Provide the [x, y] coordinate of the cell's center where the given text is located.  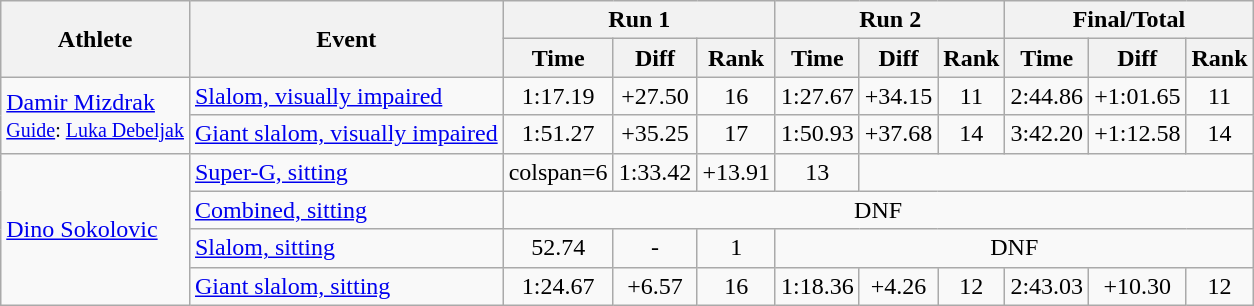
+27.50 [655, 96]
1:17.19 [558, 96]
2:43.03 [1047, 286]
colspan=6 [558, 172]
1:50.93 [817, 134]
Giant slalom, visually impaired [346, 134]
3:42.20 [1047, 134]
2:44.86 [1047, 96]
+34.15 [898, 96]
Damir MizdrakGuide: Luka Debeljak [96, 115]
+1:01.65 [1138, 96]
Event [346, 39]
1:33.42 [655, 172]
Run 1 [639, 20]
+6.57 [655, 286]
1:24.67 [558, 286]
Slalom, sitting [346, 248]
17 [736, 134]
52.74 [558, 248]
Final/Total [1129, 20]
1:27.67 [817, 96]
- [655, 248]
+4.26 [898, 286]
1:18.36 [817, 286]
+37.68 [898, 134]
13 [817, 172]
+10.30 [1138, 286]
1 [736, 248]
Giant slalom, sitting [346, 286]
Run 2 [890, 20]
Super-G, sitting [346, 172]
Slalom, visually impaired [346, 96]
+1:12.58 [1138, 134]
Athlete [96, 39]
Combined, sitting [346, 210]
Dino Sokolovic [96, 229]
1:51.27 [558, 134]
+13.91 [736, 172]
+35.25 [655, 134]
